Search for the cell housing the specified text and yield its (X, Y) center coordinate. 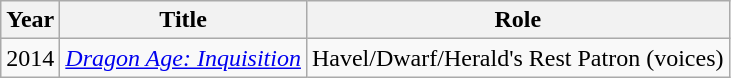
Havel/Dwarf/Herald's Rest Patron (voices) (518, 58)
2014 (30, 58)
Role (518, 20)
Title (184, 20)
Dragon Age: Inquisition (184, 58)
Year (30, 20)
